Provide the (x, y) coordinate of the cell's center where the given text is located.  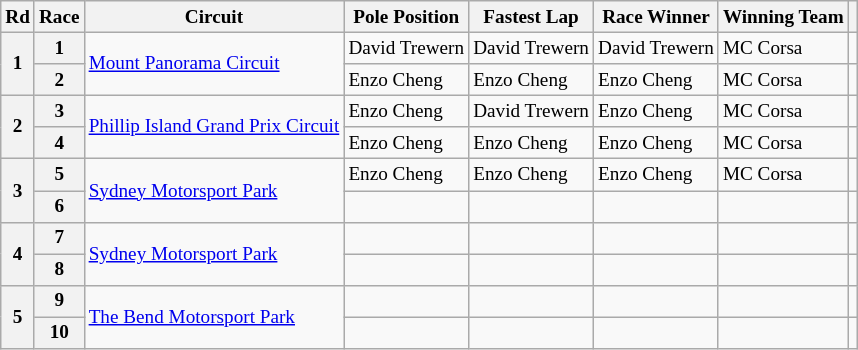
Race Winner (656, 17)
Race (59, 17)
Pole Position (406, 17)
Fastest Lap (532, 17)
Winning Team (783, 17)
9 (59, 301)
Mount Panorama Circuit (214, 64)
Phillip Island Grand Prix Circuit (214, 126)
10 (59, 333)
8 (59, 270)
The Bend Motorsport Park (214, 316)
Rd (18, 17)
6 (59, 206)
Circuit (214, 17)
7 (59, 238)
